Scan for the cell matching the given text and deliver its [x, y] coordinate at center. 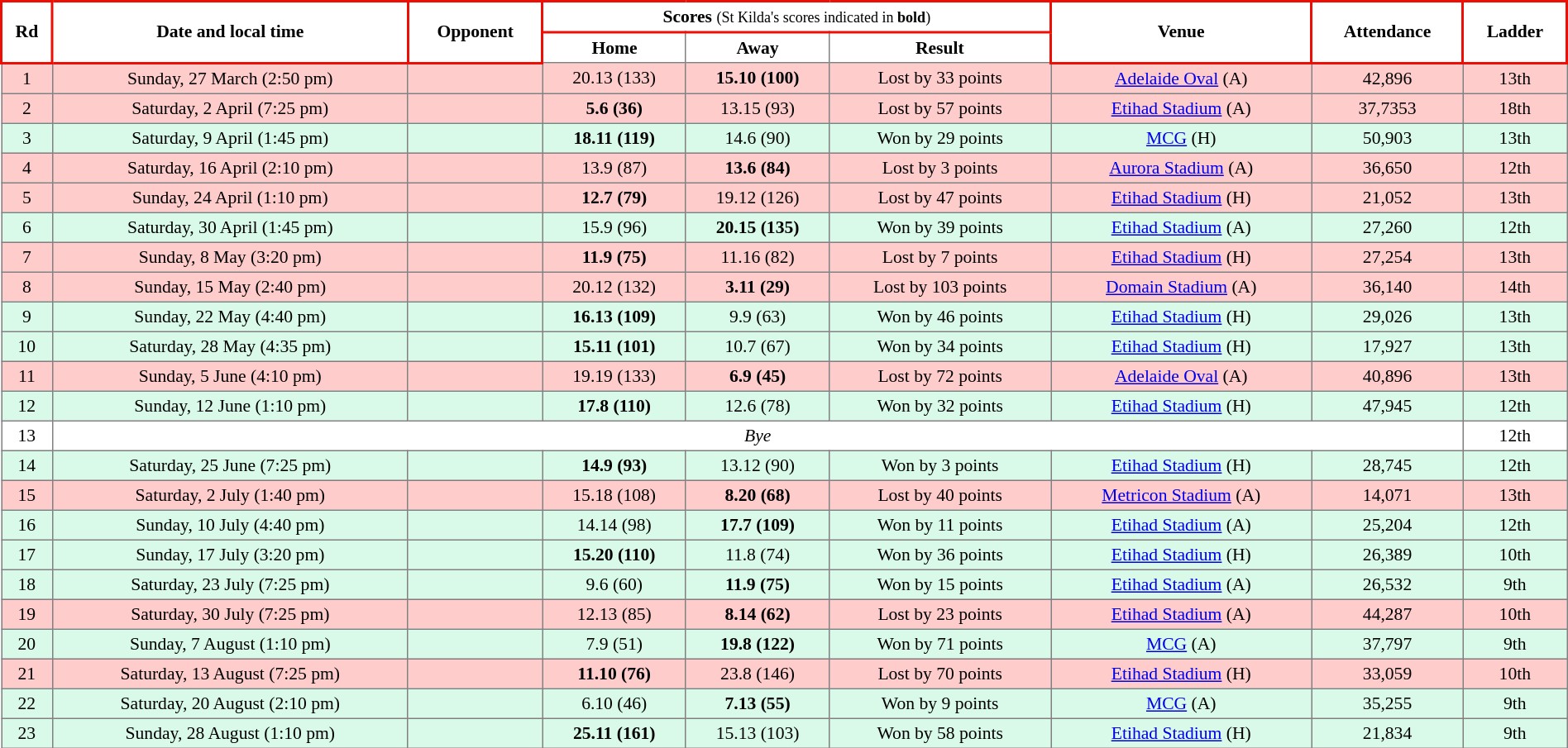
19.8 (122) [758, 643]
Saturday, 20 August (2:10 pm) [230, 703]
Attendance [1388, 32]
20.15 (135) [758, 226]
Saturday, 30 July (7:25 pm) [230, 613]
11.10 (76) [614, 673]
19 [27, 613]
8.20 (68) [758, 494]
13.15 (93) [758, 107]
Won by 29 points [940, 137]
Bye [758, 435]
16 [27, 524]
42,896 [1388, 78]
29,026 [1388, 316]
Won by 39 points [940, 226]
Sunday, 8 May (3:20 pm) [230, 256]
8 [27, 286]
10.7 (67) [758, 345]
37,797 [1388, 643]
14.9 (93) [614, 465]
16.13 (109) [614, 316]
Ladder [1515, 32]
13.6 (84) [758, 167]
Saturday, 13 August (7:25 pm) [230, 673]
14.14 (98) [614, 524]
Lost by 103 points [940, 286]
Opponent [475, 32]
Venue [1181, 32]
47,945 [1388, 405]
Sunday, 12 June (1:10 pm) [230, 405]
8.14 (62) [758, 613]
Lost by 7 points [940, 256]
6.10 (46) [614, 703]
12.7 (79) [614, 197]
Lost by 3 points [940, 167]
18 [27, 584]
27,254 [1388, 256]
Aurora Stadium (A) [1181, 167]
11.8 (74) [758, 554]
Away [758, 48]
14th [1515, 286]
21,052 [1388, 197]
Won by 3 points [940, 465]
15.10 (100) [758, 78]
22 [27, 703]
15.20 (110) [614, 554]
11.16 (82) [758, 256]
25.11 (161) [614, 732]
20.12 (132) [614, 286]
Won by 58 points [940, 732]
Won by 9 points [940, 703]
Won by 34 points [940, 345]
11 [27, 375]
9.9 (63) [758, 316]
Lost by 47 points [940, 197]
13 [27, 435]
21,834 [1388, 732]
6 [27, 226]
Lost by 40 points [940, 494]
MCG (H) [1181, 137]
Lost by 23 points [940, 613]
Result [940, 48]
Scores (St Kilda's scores indicated in bold) [797, 17]
50,903 [1388, 137]
12 [27, 405]
Won by 71 points [940, 643]
23.8 (146) [758, 673]
6.9 (45) [758, 375]
15.13 (103) [758, 732]
Rd [27, 32]
15.9 (96) [614, 226]
13.9 (87) [614, 167]
44,287 [1388, 613]
2 [27, 107]
25,204 [1388, 524]
14,071 [1388, 494]
Sunday, 17 July (3:20 pm) [230, 554]
Saturday, 30 April (1:45 pm) [230, 226]
28,745 [1388, 465]
33,059 [1388, 673]
Date and local time [230, 32]
7.13 (55) [758, 703]
35,255 [1388, 703]
26,532 [1388, 584]
5 [27, 197]
19.12 (126) [758, 197]
17.8 (110) [614, 405]
Won by 36 points [940, 554]
Metricon Stadium (A) [1181, 494]
Sunday, 10 July (4:40 pm) [230, 524]
Home [614, 48]
Sunday, 15 May (2:40 pm) [230, 286]
Sunday, 28 August (1:10 pm) [230, 732]
26,389 [1388, 554]
40,896 [1388, 375]
17,927 [1388, 345]
20.13 (133) [614, 78]
Sunday, 5 June (4:10 pm) [230, 375]
Saturday, 16 April (2:10 pm) [230, 167]
36,140 [1388, 286]
1 [27, 78]
3.11 (29) [758, 286]
Won by 11 points [940, 524]
7.9 (51) [614, 643]
19.19 (133) [614, 375]
20 [27, 643]
12.13 (85) [614, 613]
Lost by 57 points [940, 107]
21 [27, 673]
10 [27, 345]
Saturday, 9 April (1:45 pm) [230, 137]
14.6 (90) [758, 137]
23 [27, 732]
Won by 32 points [940, 405]
17.7 (109) [758, 524]
Saturday, 2 April (7:25 pm) [230, 107]
9 [27, 316]
Sunday, 7 August (1:10 pm) [230, 643]
13.12 (90) [758, 465]
5.6 (36) [614, 107]
Won by 15 points [940, 584]
15.18 (108) [614, 494]
Saturday, 25 June (7:25 pm) [230, 465]
Saturday, 28 May (4:35 pm) [230, 345]
12.6 (78) [758, 405]
Lost by 33 points [940, 78]
18.11 (119) [614, 137]
Sunday, 27 March (2:50 pm) [230, 78]
14 [27, 465]
3 [27, 137]
Lost by 72 points [940, 375]
15 [27, 494]
17 [27, 554]
Lost by 70 points [940, 673]
37,7353 [1388, 107]
27,260 [1388, 226]
Sunday, 24 April (1:10 pm) [230, 197]
9.6 (60) [614, 584]
36,650 [1388, 167]
Saturday, 23 July (7:25 pm) [230, 584]
4 [27, 167]
15.11 (101) [614, 345]
7 [27, 256]
Sunday, 22 May (4:40 pm) [230, 316]
Domain Stadium (A) [1181, 286]
Saturday, 2 July (1:40 pm) [230, 494]
18th [1515, 107]
Won by 46 points [940, 316]
